Provide the [x, y] coordinate of the cell's center where the given text is located.  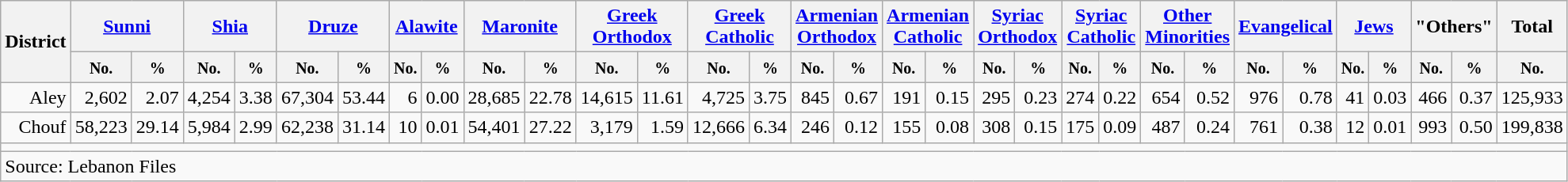
53.44 [363, 97]
12,666 [718, 127]
155 [904, 127]
Other Minorities [1188, 27]
67,304 [307, 97]
Aley [36, 97]
Jews [1374, 27]
4,725 [718, 97]
0.09 [1120, 127]
41 [1352, 97]
22.78 [550, 97]
Armenian Catholic [929, 27]
29.14 [157, 127]
Evangelical [1286, 27]
Druze [333, 27]
58,223 [101, 127]
28,685 [494, 97]
Chouf [36, 127]
487 [1163, 127]
5,984 [209, 127]
Maronite [520, 27]
31.14 [363, 127]
274 [1081, 97]
62,238 [307, 127]
0.24 [1209, 127]
0.12 [859, 127]
976 [1258, 97]
0.08 [949, 127]
0.23 [1038, 97]
0.78 [1309, 97]
654 [1163, 97]
0.37 [1474, 97]
0.38 [1309, 127]
199,838 [1532, 127]
761 [1258, 127]
54,401 [494, 127]
466 [1431, 97]
0.52 [1209, 97]
11.61 [662, 97]
Greek Catholic [739, 27]
Syriac Catholic [1101, 27]
2,602 [101, 97]
0.50 [1474, 127]
Sunni [127, 27]
0.67 [859, 97]
3,179 [607, 127]
Source: Lebanon Files [784, 166]
3.75 [770, 97]
191 [904, 97]
3.38 [255, 97]
Alawite [426, 27]
1.59 [662, 127]
0.22 [1120, 97]
Armenian Orthodox [837, 27]
2.99 [255, 127]
246 [813, 127]
308 [994, 127]
27.22 [550, 127]
845 [813, 97]
Total [1532, 27]
Shia [230, 27]
993 [1431, 127]
2.07 [157, 97]
125,933 [1532, 97]
"Others" [1454, 27]
12 [1352, 127]
0.03 [1390, 97]
0.00 [442, 97]
295 [994, 97]
6 [405, 97]
District [36, 41]
Greek Orthodox [632, 27]
10 [405, 127]
Syriac Orthodox [1017, 27]
4,254 [209, 97]
6.34 [770, 127]
175 [1081, 127]
14,615 [607, 97]
